For the text-containing cell, return its midpoint in [x, y] coordinate format. 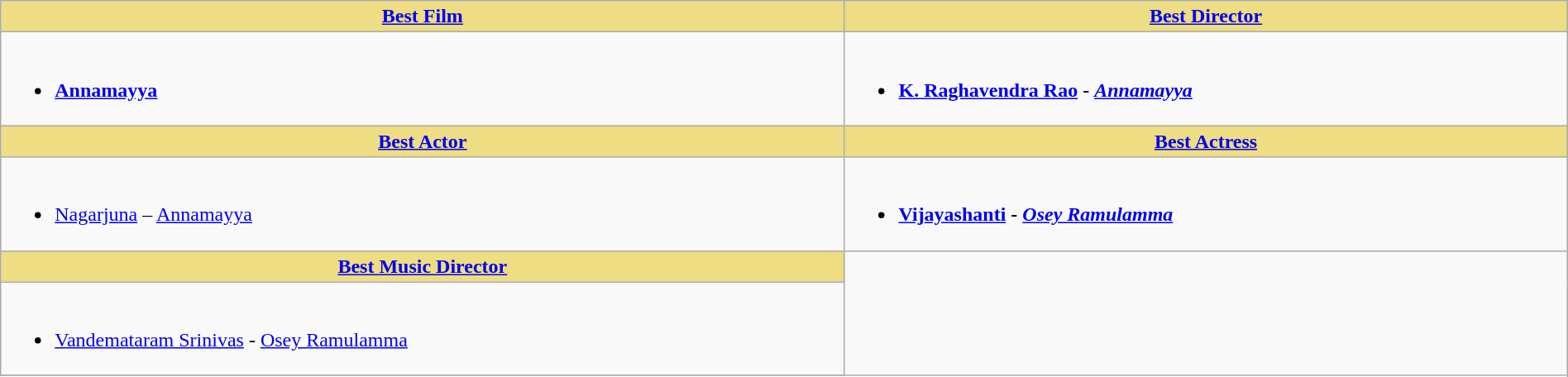
Annamayya [423, 79]
Best Music Director [423, 266]
Vandemataram Srinivas - Osey Ramulamma [423, 329]
Best Actress [1206, 141]
Best Director [1206, 17]
K. Raghavendra Rao - Annamayya [1206, 79]
Nagarjuna – Annamayya [423, 203]
Best Actor [423, 141]
Best Film [423, 17]
Vijayashanti - Osey Ramulamma [1206, 203]
